From the cell containing the given text, extract its center point as [X, Y] coordinate. 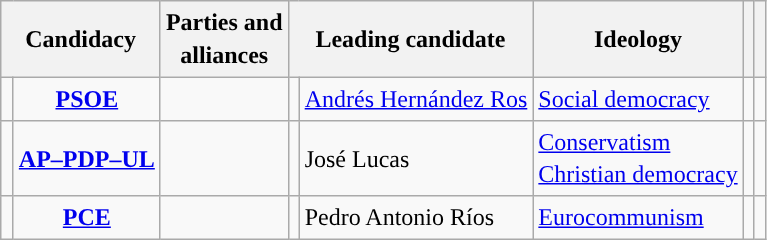
Social democracy [638, 98]
Pedro Antonio Ríos [416, 218]
Leading candidate [410, 39]
Ideology [638, 39]
ConservatismChristian democracy [638, 158]
PSOE [86, 98]
AP–PDP–UL [86, 158]
Candidacy [81, 39]
José Lucas [416, 158]
Parties andalliances [224, 39]
Eurocommunism [638, 218]
PCE [86, 218]
Andrés Hernández Ros [416, 98]
